Find where the given text appears and provide that cell's center as [X, Y] coordinate. 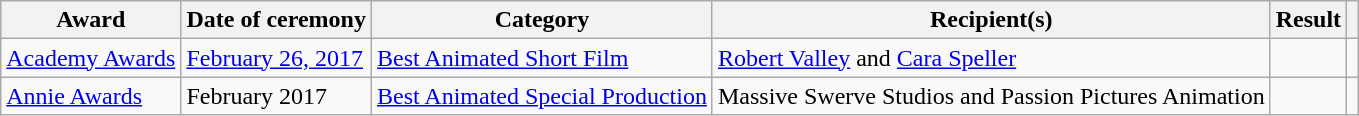
Best Animated Short Film [542, 58]
Date of ceremony [276, 20]
Best Animated Special Production [542, 96]
Award [91, 20]
February 2017 [276, 96]
Academy Awards [91, 58]
Category [542, 20]
Annie Awards [91, 96]
February 26, 2017 [276, 58]
Result [1308, 20]
Massive Swerve Studios and Passion Pictures Animation [991, 96]
Recipient(s) [991, 20]
Robert Valley and Cara Speller [991, 58]
